Scan for the cell matching the given text and deliver its (x, y) coordinate at center. 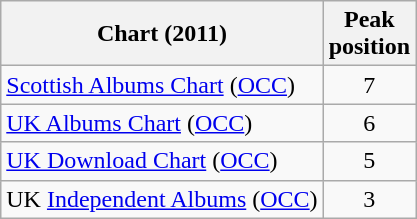
UK Albums Chart (OCC) (162, 123)
Peak position (369, 34)
Chart (2011) (162, 34)
UK Download Chart (OCC) (162, 161)
UK Independent Albums (OCC) (162, 199)
7 (369, 85)
6 (369, 123)
5 (369, 161)
Scottish Albums Chart (OCC) (162, 85)
3 (369, 199)
